Detect which cell encompasses the target text, then output its (x, y) center coordinate. 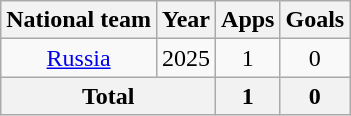
Goals (315, 20)
Total (108, 96)
2025 (186, 58)
National team (79, 20)
Apps (248, 20)
Year (186, 20)
Russia (79, 58)
